Output the [x, y] coordinate of the center of the cell containing the given text.  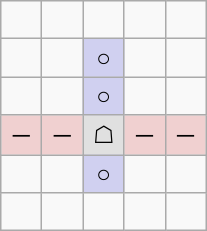
☖ [104, 135]
